For the text-containing cell, return its midpoint in (X, Y) coordinate format. 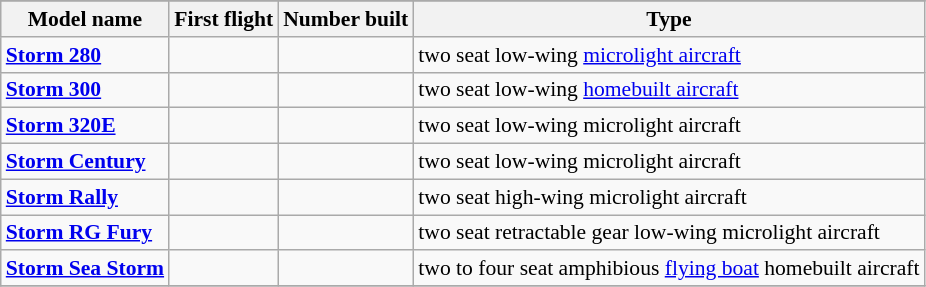
Storm Rally (85, 197)
Storm Sea Storm (85, 269)
First flight (224, 19)
two seat high-wing microlight aircraft (668, 197)
Model name (85, 19)
Storm 320E (85, 126)
Storm 280 (85, 55)
Storm 300 (85, 90)
Type (668, 19)
Storm Century (85, 162)
two seat retractable gear low-wing microlight aircraft (668, 233)
two to four seat amphibious flying boat homebuilt aircraft (668, 269)
Number built (346, 19)
two seat low-wing homebuilt aircraft (668, 90)
Storm RG Fury (85, 233)
